Return the (X, Y) coordinate for the center point of the cell that contains the specified text.  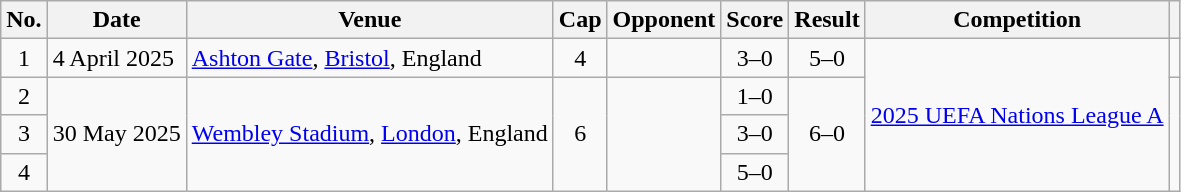
Date (116, 20)
Venue (370, 20)
No. (24, 20)
1 (24, 58)
6–0 (827, 134)
Cap (580, 20)
Result (827, 20)
6 (580, 134)
Wembley Stadium, London, England (370, 134)
Ashton Gate, Bristol, England (370, 58)
3 (24, 134)
2025 UEFA Nations League A (1017, 115)
1–0 (755, 96)
Opponent (664, 20)
4 April 2025 (116, 58)
2 (24, 96)
30 May 2025 (116, 134)
Competition (1017, 20)
Score (755, 20)
